For the text-containing cell, return its midpoint in (X, Y) coordinate format. 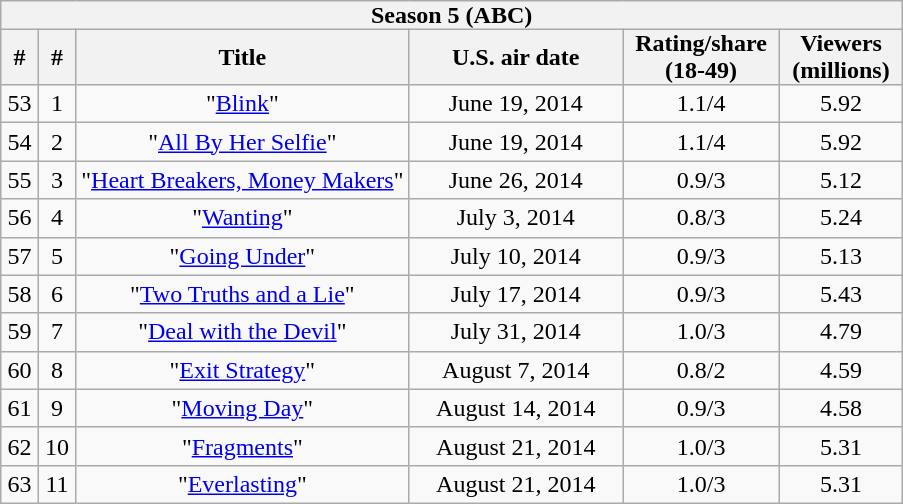
62 (20, 446)
August 7, 2014 (516, 370)
7 (57, 332)
4.58 (842, 408)
0.8/3 (702, 218)
11 (57, 484)
3 (57, 180)
"Moving Day" (242, 408)
Season 5 (ABC) (452, 15)
53 (20, 104)
"Two Truths and a Lie" (242, 294)
July 31, 2014 (516, 332)
"Wanting" (242, 218)
5.43 (842, 294)
61 (20, 408)
6 (57, 294)
58 (20, 294)
0.8/2 (702, 370)
"Fragments" (242, 446)
"Heart Breakers, Money Makers" (242, 180)
July 3, 2014 (516, 218)
"Exit Strategy" (242, 370)
63 (20, 484)
5 (57, 256)
Viewers(millions) (842, 57)
5.24 (842, 218)
57 (20, 256)
4.79 (842, 332)
60 (20, 370)
July 17, 2014 (516, 294)
"Deal with the Devil" (242, 332)
July 10, 2014 (516, 256)
"Blink" (242, 104)
4.59 (842, 370)
5.13 (842, 256)
8 (57, 370)
10 (57, 446)
June 26, 2014 (516, 180)
Rating/share(18-49) (702, 57)
Title (242, 57)
9 (57, 408)
August 14, 2014 (516, 408)
56 (20, 218)
59 (20, 332)
"All By Her Selfie" (242, 142)
1 (57, 104)
54 (20, 142)
5.12 (842, 180)
"Everlasting" (242, 484)
"Going Under" (242, 256)
U.S. air date (516, 57)
4 (57, 218)
55 (20, 180)
2 (57, 142)
